Find where the given text appears and provide that cell's center as [X, Y] coordinate. 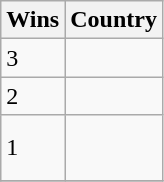
3 [33, 58]
1 [33, 148]
2 [33, 96]
Country [114, 20]
Wins [33, 20]
